From the cell containing the given text, extract its center point as [x, y] coordinate. 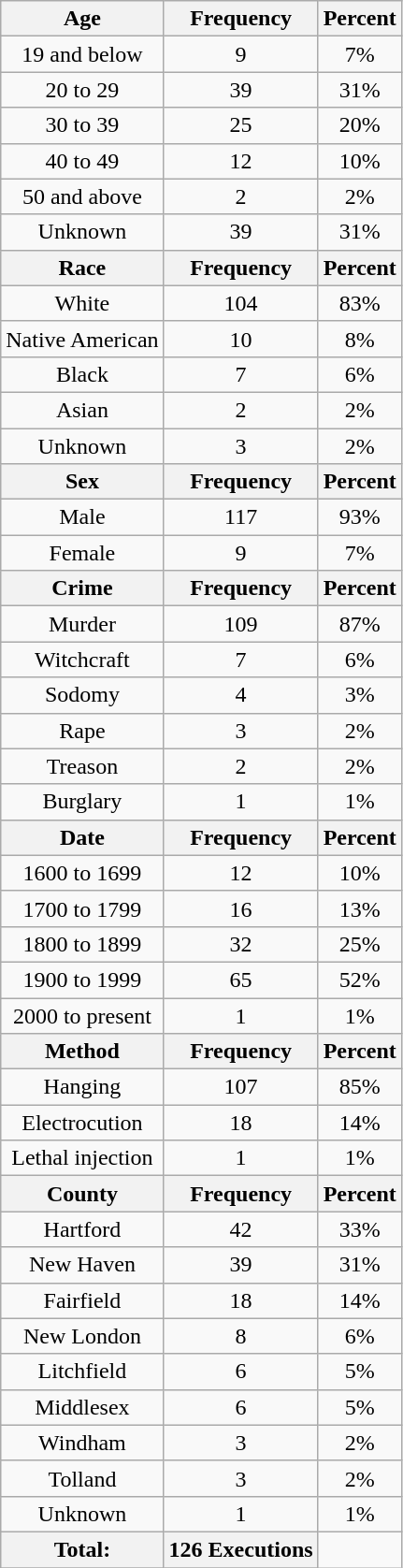
White [82, 303]
4 [241, 695]
Litchfield [82, 1372]
Age [82, 19]
Murder [82, 624]
Tolland [82, 1478]
Lethal injection [82, 1158]
2000 to present [82, 1015]
Fairfield [82, 1300]
Windham [82, 1443]
25% [359, 944]
Asian [82, 410]
Hartford [82, 1229]
1900 to 1999 [82, 980]
42 [241, 1229]
107 [241, 1087]
Race [82, 268]
20 to 29 [82, 90]
52% [359, 980]
126 Executions [241, 1549]
Male [82, 517]
County [82, 1194]
Rape [82, 731]
87% [359, 624]
Crime [82, 588]
10 [241, 339]
8% [359, 339]
104 [241, 303]
Treason [82, 766]
16 [241, 908]
3% [359, 695]
85% [359, 1087]
32 [241, 944]
20% [359, 125]
Sex [82, 482]
Black [82, 374]
19 and below [82, 54]
Method [82, 1052]
Electrocution [82, 1123]
New London [82, 1336]
Native American [82, 339]
Witchcraft [82, 660]
Burglary [82, 802]
Sodomy [82, 695]
93% [359, 517]
1800 to 1899 [82, 944]
1600 to 1699 [82, 873]
Hanging [82, 1087]
25 [241, 125]
83% [359, 303]
40 to 49 [82, 161]
50 and above [82, 196]
8 [241, 1336]
30 to 39 [82, 125]
Date [82, 837]
Total: [82, 1549]
Female [82, 553]
1700 to 1799 [82, 908]
New Haven [82, 1265]
109 [241, 624]
13% [359, 908]
117 [241, 517]
Middlesex [82, 1407]
65 [241, 980]
33% [359, 1229]
